Locate the cell with the specified text and output its [X, Y] center coordinate. 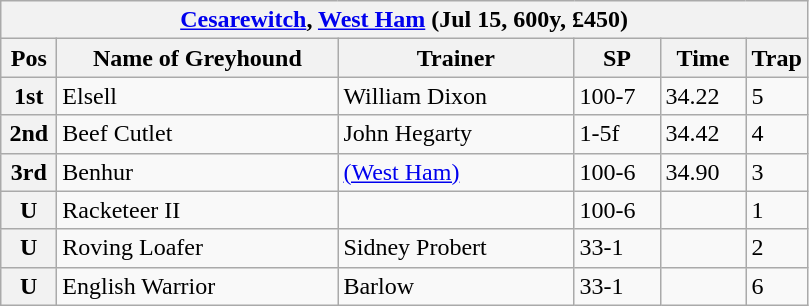
Cesarewitch, West Ham (Jul 15, 600y, £450) [404, 20]
4 [776, 134]
Benhur [198, 172]
John Hegarty [456, 134]
34.22 [703, 96]
Elsell [198, 96]
5 [776, 96]
3rd [29, 172]
Roving Loafer [198, 248]
Beef Cutlet [198, 134]
1-5f [617, 134]
2nd [29, 134]
34.90 [703, 172]
Sidney Probert [456, 248]
Trainer [456, 58]
3 [776, 172]
Trap [776, 58]
(West Ham) [456, 172]
English Warrior [198, 286]
William Dixon [456, 96]
1st [29, 96]
Name of Greyhound [198, 58]
Time [703, 58]
1 [776, 210]
6 [776, 286]
2 [776, 248]
Racketeer II [198, 210]
100-7 [617, 96]
SP [617, 58]
34.42 [703, 134]
Barlow [456, 286]
Pos [29, 58]
